Extract the [x, y] coordinate from the center of the cell holding the provided text.  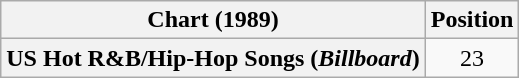
Chart (1989) [213, 20]
US Hot R&B/Hip-Hop Songs (Billboard) [213, 58]
23 [472, 58]
Position [472, 20]
